Return the (x, y) coordinate for the center point of the cell that contains the specified text.  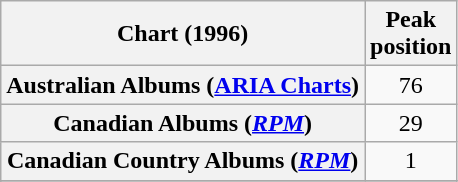
Canadian Country Albums (RPM) (183, 161)
Australian Albums (ARIA Charts) (183, 85)
76 (411, 85)
1 (411, 161)
29 (411, 123)
Canadian Albums (RPM) (183, 123)
Chart (1996) (183, 34)
Peak position (411, 34)
